Capture the cell that displays the provided text and extract its [x, y] central coordinate. 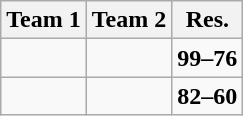
82–60 [208, 96]
99–76 [208, 58]
Team 2 [129, 20]
Team 1 [44, 20]
Res. [208, 20]
